Capture the cell that displays the provided text and extract its (X, Y) central coordinate. 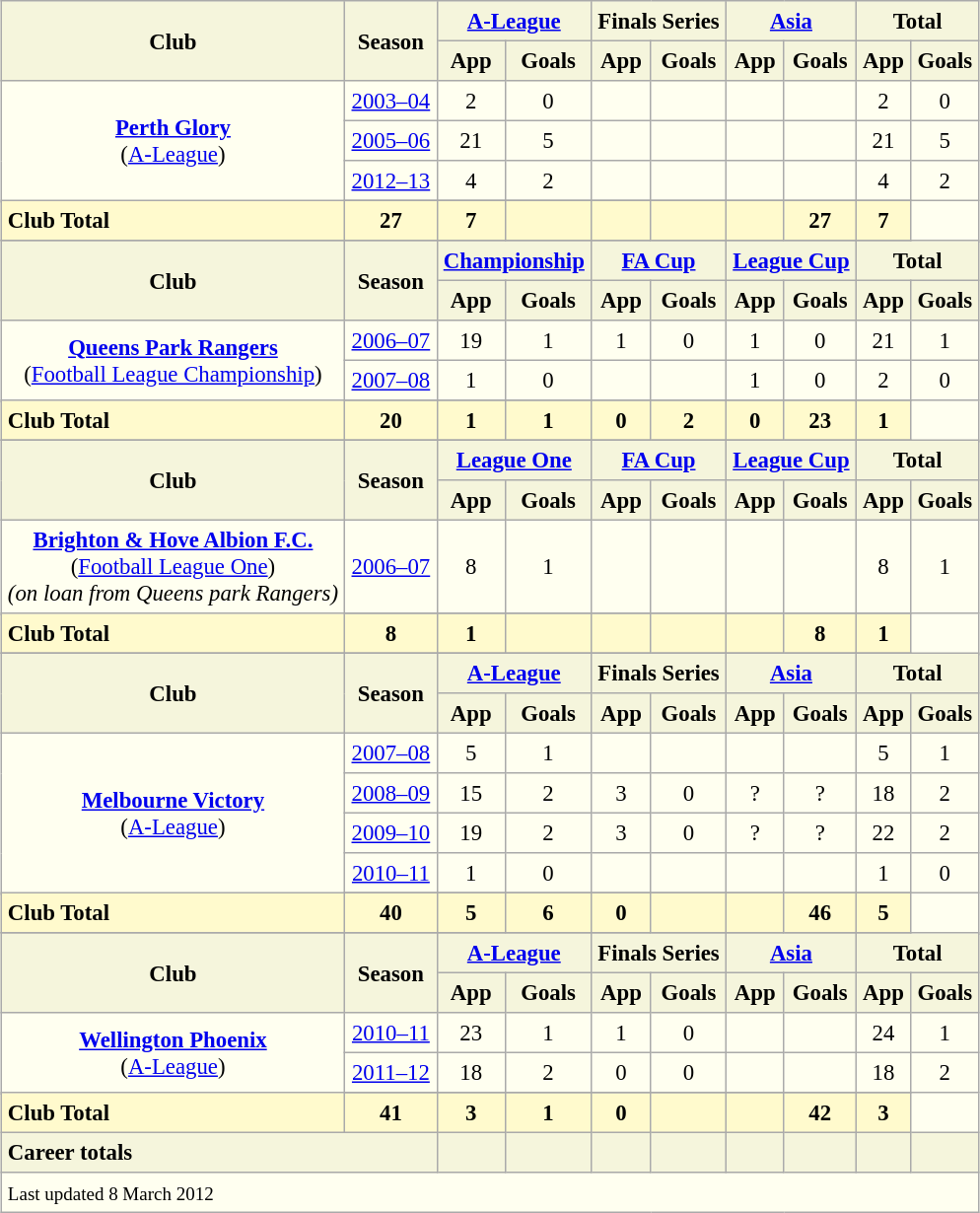
2012–13 (390, 180)
Brighton & Hove Albion F.C.(Football League One)(on loan from Queens park Rangers) (174, 566)
Perth Glory(A-League) (174, 141)
41 (390, 1112)
20 (390, 420)
Queens Park Rangers(Football League Championship) (174, 361)
2005–06 (390, 140)
Career totals (219, 1152)
2008–09 (390, 793)
Championship (515, 260)
2003–04 (390, 101)
40 (390, 912)
15 (471, 793)
42 (820, 1112)
Wellington Phoenix(A-League) (174, 1053)
2009–10 (390, 832)
6 (548, 912)
24 (883, 1033)
Last updated 8 March 2012 (490, 1192)
46 (820, 912)
22 (883, 832)
League One (515, 460)
Melbourne Victory(A-League) (174, 813)
2011–12 (390, 1072)
